Identify which cell holds the provided text, then report its [x, y] central coordinate. 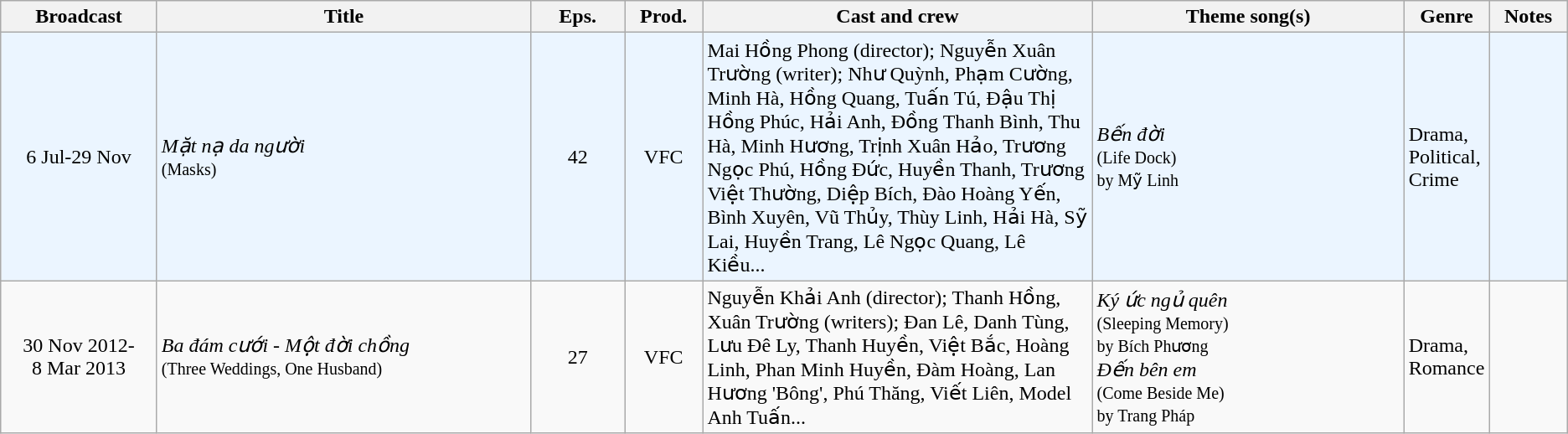
6 Jul-29 Nov [79, 157]
Drama, Political, Crime [1447, 157]
Drama, Romance [1447, 357]
Title [343, 17]
Ba đám cưới - Một đời chồng (Three Weddings, One Husband) [343, 357]
Mặt nạ da người (Masks) [343, 157]
Broadcast [79, 17]
Eps. [578, 17]
27 [578, 357]
30 Nov 2012-8 Mar 2013 [79, 357]
Cast and crew [898, 17]
Ký ức ngủ quên (Sleeping Memory)by Bích PhươngĐến bên em (Come Beside Me)by Trang Pháp [1248, 357]
Prod. [663, 17]
Theme song(s) [1248, 17]
Genre [1447, 17]
Bến đời (Life Dock)by Mỹ Linh [1248, 157]
Notes [1528, 17]
42 [578, 157]
